Determine the [X, Y] coordinate at the center of the cell enclosing the given text.  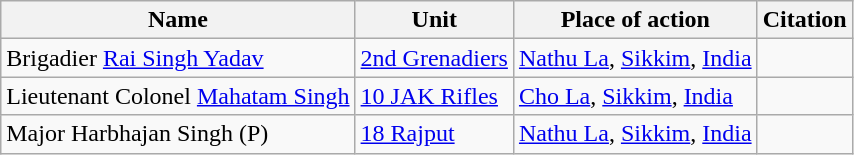
Brigadier Rai Singh Yadav [178, 58]
Cho La, Sikkim, India [635, 96]
10 JAK Rifles [434, 96]
Place of action [635, 20]
Lieutenant Colonel Mahatam Singh [178, 96]
2nd Grenadiers [434, 58]
Citation [804, 20]
18 Rajput [434, 134]
Unit [434, 20]
Name [178, 20]
Major Harbhajan Singh (P) [178, 134]
